For the text-containing cell, return its midpoint in (x, y) coordinate format. 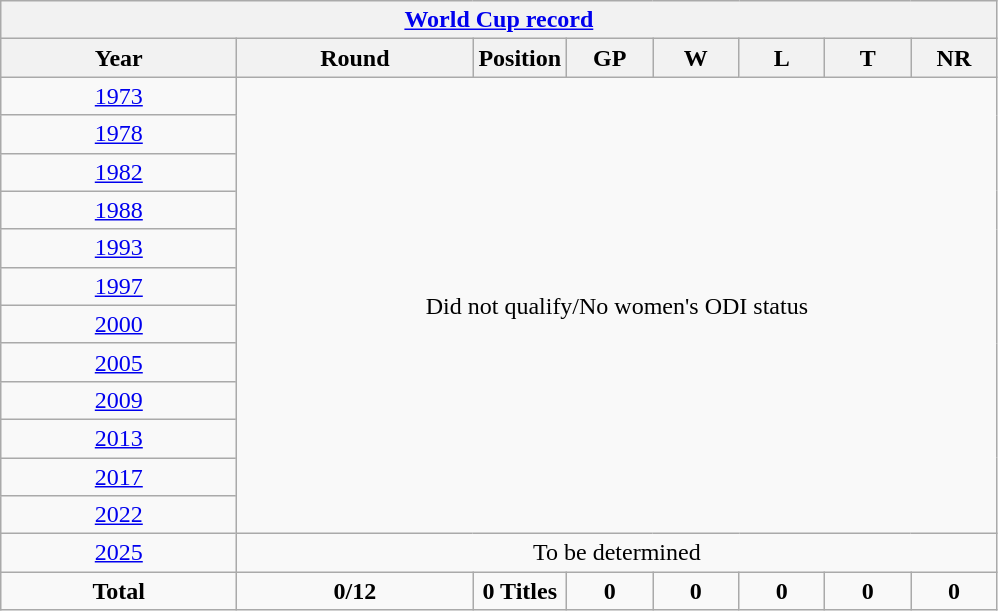
NR (954, 58)
1978 (119, 134)
2022 (119, 515)
Round (355, 58)
1993 (119, 248)
T (868, 58)
2005 (119, 362)
1973 (119, 96)
Position (520, 58)
2013 (119, 438)
GP (610, 58)
World Cup record (499, 20)
W (696, 58)
Year (119, 58)
2000 (119, 324)
0 Titles (520, 591)
2009 (119, 400)
2025 (119, 553)
0/12 (355, 591)
L (782, 58)
Did not qualify/No women's ODI status (617, 306)
Total (119, 591)
2017 (119, 477)
To be determined (617, 553)
1997 (119, 286)
1982 (119, 172)
1988 (119, 210)
